Capture the cell that displays the provided text and extract its [x, y] central coordinate. 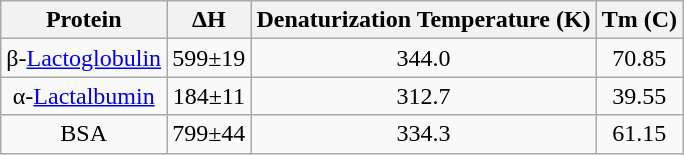
599±19 [209, 58]
ΔH [209, 20]
799±44 [209, 134]
312.7 [424, 96]
344.0 [424, 58]
Tm (C) [639, 20]
184±11 [209, 96]
334.3 [424, 134]
70.85 [639, 58]
β-Lactoglobulin [84, 58]
Protein [84, 20]
39.55 [639, 96]
61.15 [639, 134]
Denaturization Temperature (K) [424, 20]
BSA [84, 134]
α-Lactalbumin [84, 96]
